Detect which cell encompasses the target text, then output its [x, y] center coordinate. 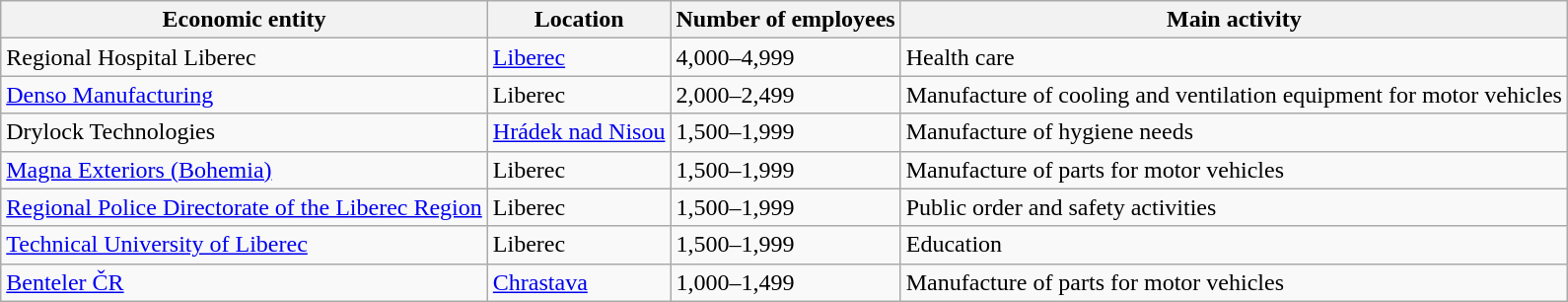
Health care [1234, 57]
Number of employees [785, 20]
Main activity [1234, 20]
Chrastava [579, 282]
Denso Manufacturing [245, 95]
Education [1234, 245]
Manufacture of cooling and ventilation equipment for motor vehicles [1234, 95]
Technical University of Liberec [245, 245]
Benteler ČR [245, 282]
Location [579, 20]
Economic entity [245, 20]
Hrádek nad Nisou [579, 132]
1,000–1,499 [785, 282]
Regional Police Directorate of the Liberec Region [245, 207]
2,000–2,499 [785, 95]
Manufacture of hygiene needs [1234, 132]
4,000–4,999 [785, 57]
Regional Hospital Liberec [245, 57]
Drylock Technologies [245, 132]
Public order and safety activities [1234, 207]
Magna Exteriors (Bohemia) [245, 170]
